Determine the [X, Y] coordinate at the center of the cell enclosing the given text.  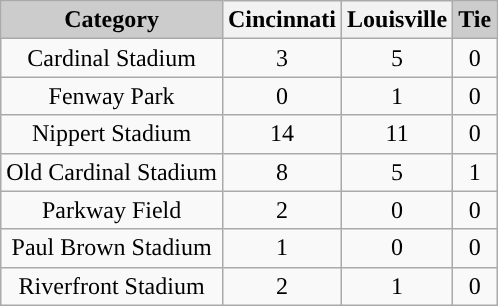
Parkway Field [112, 210]
Cardinal Stadium [112, 58]
Tie [475, 20]
Category [112, 20]
Cincinnati [282, 20]
8 [282, 172]
14 [282, 134]
Louisville [398, 20]
3 [282, 58]
Paul Brown Stadium [112, 248]
Fenway Park [112, 96]
Nippert Stadium [112, 134]
11 [398, 134]
Riverfront Stadium [112, 286]
Old Cardinal Stadium [112, 172]
